Detect which cell encompasses the target text, then output its [x, y] center coordinate. 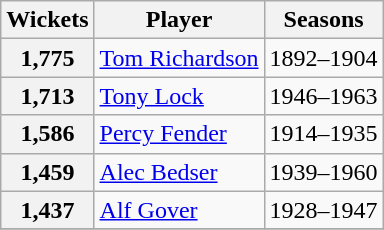
1,459 [48, 172]
Wickets [48, 20]
1946–1963 [324, 96]
Alf Gover [179, 210]
1914–1935 [324, 134]
1,775 [48, 58]
Seasons [324, 20]
1,437 [48, 210]
Tony Lock [179, 96]
Tom Richardson [179, 58]
Alec Bedser [179, 172]
1928–1947 [324, 210]
Percy Fender [179, 134]
1892–1904 [324, 58]
1939–1960 [324, 172]
1,713 [48, 96]
Player [179, 20]
1,586 [48, 134]
